Locate the cell with the specified text and output its (X, Y) center coordinate. 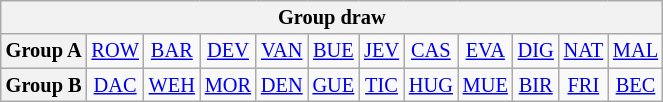
MUE (486, 85)
WEH (172, 85)
Group draw (332, 17)
VAN (282, 51)
DEN (282, 85)
CAS (431, 51)
ROW (116, 51)
TIC (382, 85)
EVA (486, 51)
Group B (44, 85)
DIG (536, 51)
DEV (228, 51)
BEC (636, 85)
JEV (382, 51)
DAC (116, 85)
HUG (431, 85)
BAR (172, 51)
BUE (334, 51)
FRI (584, 85)
Group A (44, 51)
NAT (584, 51)
GUE (334, 85)
BIR (536, 85)
MAL (636, 51)
MOR (228, 85)
